Scan for the cell matching the given text and deliver its (x, y) coordinate at center. 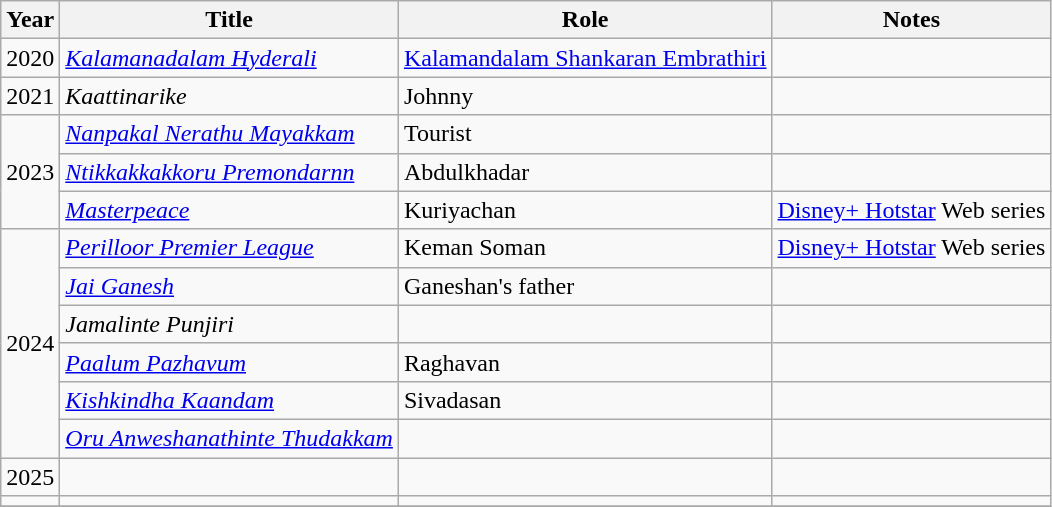
Role (585, 20)
2024 (30, 343)
Johnny (585, 96)
Oru Anweshanathinte Thudakkam (230, 438)
Ganeshan's father (585, 286)
2025 (30, 477)
Paalum Pazhavum (230, 362)
Nanpakal Nerathu Mayakkam (230, 134)
Title (230, 20)
Tourist (585, 134)
Sivadasan (585, 400)
Kishkindha Kaandam (230, 400)
Kalamandalam Shankaran Embrathiri (585, 58)
Abdulkhadar (585, 172)
Notes (912, 20)
Masterpeace (230, 210)
2020 (30, 58)
Kaattinarike (230, 96)
Jai Ganesh (230, 286)
2023 (30, 172)
Year (30, 20)
Raghavan (585, 362)
Ntikkakkakkoru Premondarnn (230, 172)
Kalamanadalam Hyderali (230, 58)
Jamalinte Punjiri (230, 324)
2021 (30, 96)
Perilloor Premier League (230, 248)
Keman Soman (585, 248)
Kuriyachan (585, 210)
